Determine the [x, y] coordinate at the center of the cell enclosing the given text.  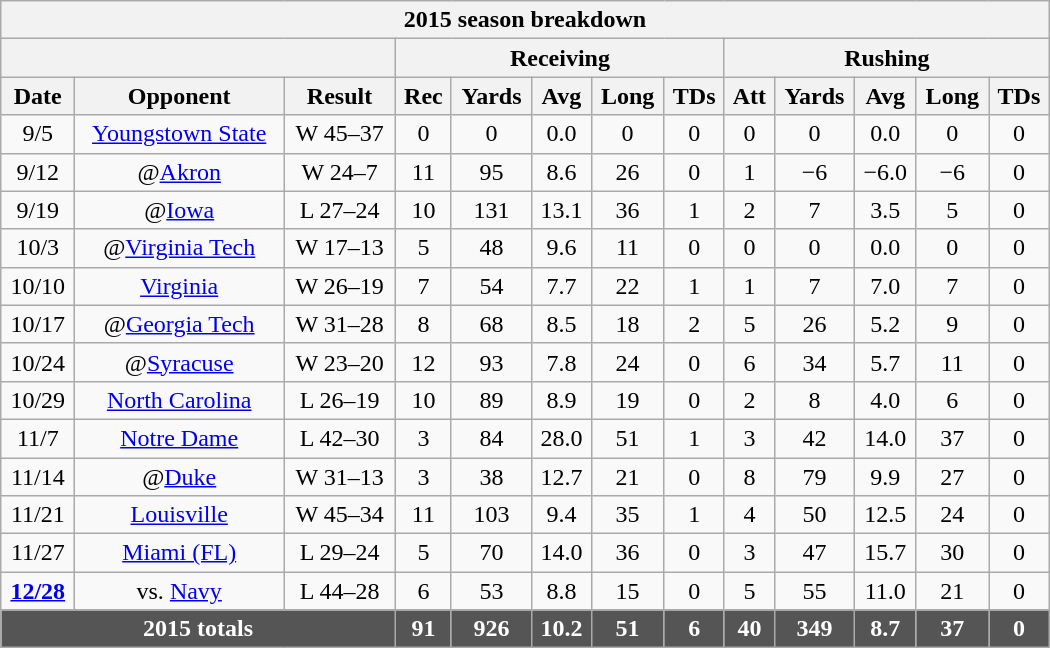
22 [628, 286]
Rec [423, 96]
9.4 [562, 515]
8.5 [562, 324]
2015 season breakdown [525, 20]
13.1 [562, 210]
Opponent [180, 96]
L 42–30 [340, 438]
42 [814, 438]
vs. Navy [180, 591]
9/12 [38, 172]
34 [814, 362]
Louisville [180, 515]
95 [491, 172]
W 45–37 [340, 134]
North Carolina [180, 400]
15.7 [885, 553]
@Duke [180, 477]
L 29–24 [340, 553]
9/5 [38, 134]
−6.0 [885, 172]
27 [952, 477]
7.0 [885, 286]
9/19 [38, 210]
Rushing [886, 58]
10/24 [38, 362]
35 [628, 515]
103 [491, 515]
30 [952, 553]
@Syracuse [180, 362]
8.7 [885, 629]
50 [814, 515]
11/21 [38, 515]
L 27–24 [340, 210]
926 [491, 629]
28.0 [562, 438]
11/27 [38, 553]
53 [491, 591]
Date [38, 96]
15 [628, 591]
L 44–28 [340, 591]
9.9 [885, 477]
12 [423, 362]
4.0 [885, 400]
68 [491, 324]
3.5 [885, 210]
91 [423, 629]
11.0 [885, 591]
131 [491, 210]
93 [491, 362]
10.2 [562, 629]
Notre Dame [180, 438]
47 [814, 553]
48 [491, 248]
8.6 [562, 172]
L 26–19 [340, 400]
W 45–34 [340, 515]
11/7 [38, 438]
9.6 [562, 248]
19 [628, 400]
55 [814, 591]
Virginia [180, 286]
8.9 [562, 400]
@Iowa [180, 210]
Youngstown State [180, 134]
18 [628, 324]
2015 totals [198, 629]
7.8 [562, 362]
12.5 [885, 515]
W 23–20 [340, 362]
W 31–28 [340, 324]
@Virginia Tech [180, 248]
5.7 [885, 362]
89 [491, 400]
Miami (FL) [180, 553]
349 [814, 629]
8.8 [562, 591]
12/28 [38, 591]
7.7 [562, 286]
W 24–7 [340, 172]
@Akron [180, 172]
Receiving [560, 58]
40 [749, 629]
Att [749, 96]
11/14 [38, 477]
4 [749, 515]
84 [491, 438]
10/3 [38, 248]
@Georgia Tech [180, 324]
70 [491, 553]
38 [491, 477]
W 17–13 [340, 248]
Result [340, 96]
54 [491, 286]
12.7 [562, 477]
5.2 [885, 324]
10/10 [38, 286]
W 31–13 [340, 477]
10/29 [38, 400]
W 26–19 [340, 286]
79 [814, 477]
10/17 [38, 324]
9 [952, 324]
